Capture the cell that displays the provided text and extract its (X, Y) central coordinate. 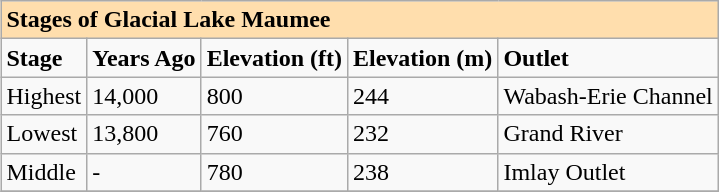
14,000 (144, 96)
Wabash-Erie Channel (608, 96)
244 (422, 96)
Lowest (44, 134)
- (144, 172)
Elevation (m) (422, 58)
760 (274, 134)
Stages of Glacial Lake Maumee (360, 20)
800 (274, 96)
Outlet (608, 58)
Years Ago (144, 58)
780 (274, 172)
Stage (44, 58)
Imlay Outlet (608, 172)
232 (422, 134)
Elevation (ft) (274, 58)
13,800 (144, 134)
Grand River (608, 134)
238 (422, 172)
Highest (44, 96)
Middle (44, 172)
